Determine the (X, Y) coordinate at the center of the cell enclosing the given text.  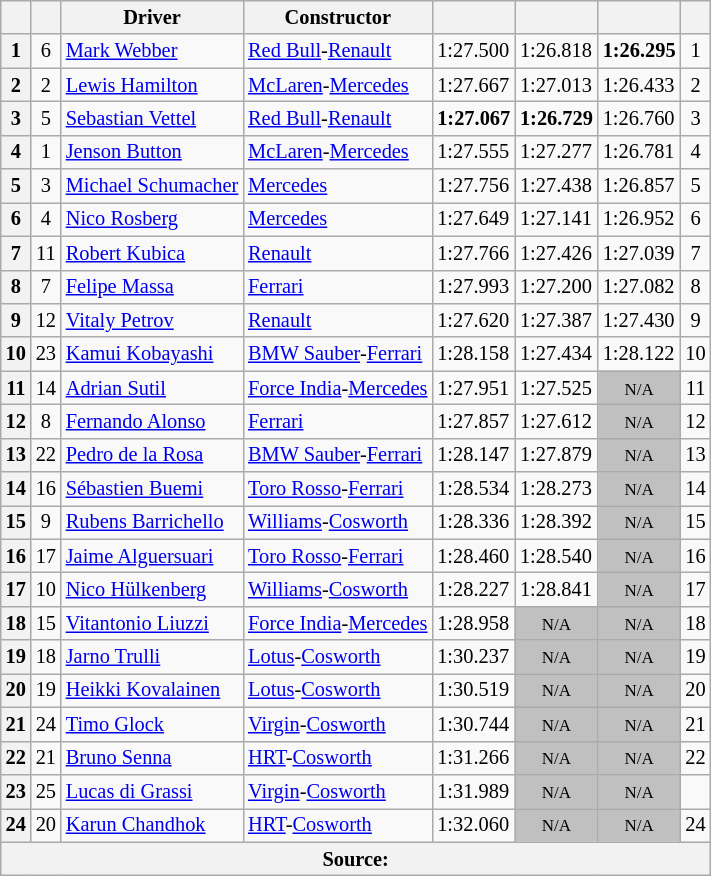
Constructor (338, 17)
1:27.039 (640, 253)
Driver (152, 17)
Robert Kubica (152, 253)
Mark Webber (152, 51)
Kamui Kobayashi (152, 354)
1:28.158 (474, 354)
Fernando Alonso (152, 421)
1:28.147 (474, 455)
1:27.766 (474, 253)
1:27.277 (556, 152)
1:32.060 (474, 825)
1:26.857 (640, 186)
Lewis Hamilton (152, 85)
Heikki Kovalainen (152, 690)
Bruno Senna (152, 758)
1:26.760 (640, 118)
Jenson Button (152, 152)
Karun Chandhok (152, 825)
Source: (356, 859)
1:27.434 (556, 354)
1:27.555 (474, 152)
1:27.667 (474, 85)
Lucas di Grassi (152, 791)
1:27.951 (474, 388)
1:28.540 (556, 556)
Pedro de la Rosa (152, 455)
1:28.841 (556, 589)
25 (46, 791)
1:28.958 (474, 623)
Felipe Massa (152, 287)
1:27.200 (556, 287)
Sébastien Buemi (152, 489)
1:27.612 (556, 421)
1:28.392 (556, 522)
1:27.013 (556, 85)
1:26.295 (640, 51)
1:30.237 (474, 657)
1:27.649 (474, 219)
1:28.273 (556, 489)
1:26.818 (556, 51)
1:26.433 (640, 85)
Jarno Trulli (152, 657)
1:27.879 (556, 455)
1:27.426 (556, 253)
Vitaly Petrov (152, 320)
1:27.438 (556, 186)
1:27.387 (556, 320)
Michael Schumacher (152, 186)
Vitantonio Liuzzi (152, 623)
Nico Rosberg (152, 219)
1:27.430 (640, 320)
1:27.141 (556, 219)
1:30.744 (474, 724)
1:26.952 (640, 219)
1:26.729 (556, 118)
1:28.227 (474, 589)
1:27.067 (474, 118)
1:28.534 (474, 489)
1:27.620 (474, 320)
1:30.519 (474, 690)
Adrian Sutil (152, 388)
1:27.857 (474, 421)
Nico Hülkenberg (152, 589)
1:27.082 (640, 287)
1:27.993 (474, 287)
Rubens Barrichello (152, 522)
1:27.756 (474, 186)
1:28.460 (474, 556)
Sebastian Vettel (152, 118)
Jaime Alguersuari (152, 556)
1:28.122 (640, 354)
1:26.781 (640, 152)
1:31.989 (474, 791)
1:31.266 (474, 758)
1:28.336 (474, 522)
1:27.500 (474, 51)
Timo Glock (152, 724)
1:27.525 (556, 388)
